Provide the [x, y] coordinate of the cell's center where the given text is located.  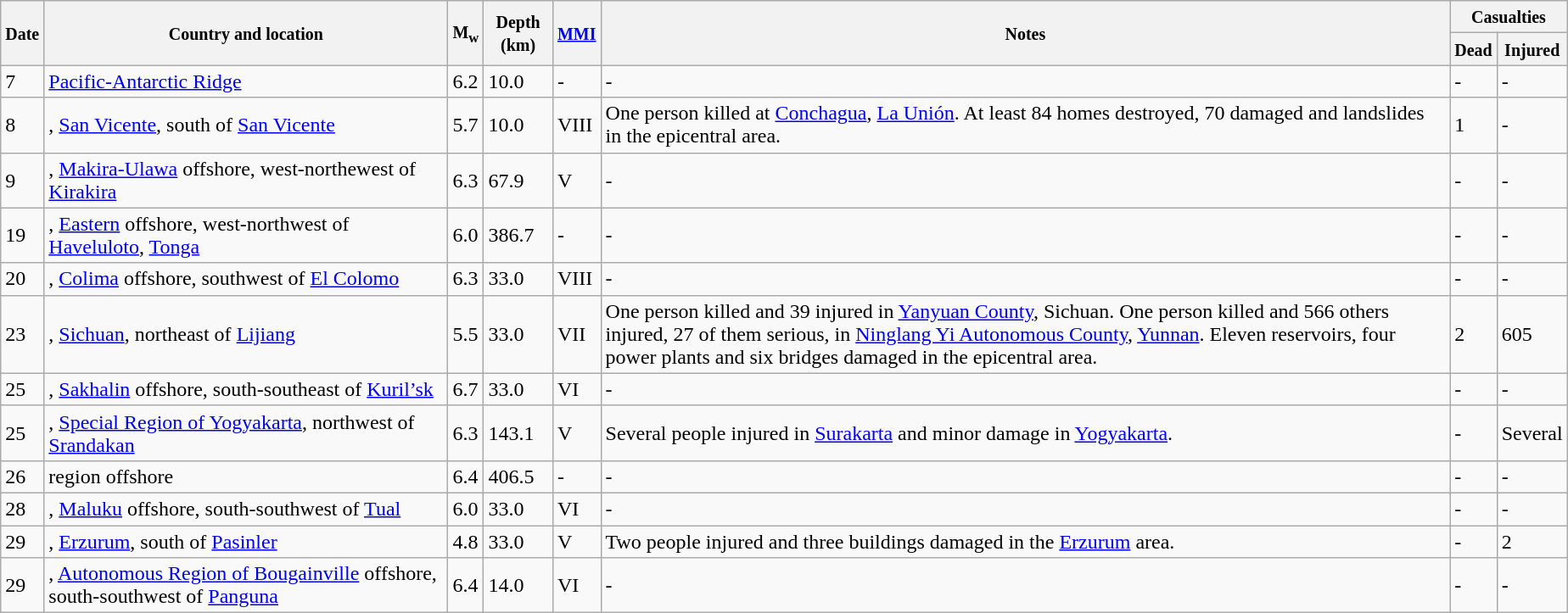
Injured [1532, 49]
Mw [466, 33]
20 [22, 279]
19 [22, 236]
, Colima offshore, southwest of El Colomo [246, 279]
, Autonomous Region of Bougainville offshore, south-southwest of Panguna [246, 585]
, San Vicente, south of San Vicente [246, 125]
Dead [1474, 49]
23 [22, 334]
14.0 [518, 585]
Country and location [246, 33]
Notes [1025, 33]
Several people injured in Surakarta and minor damage in Yogyakarta. [1025, 432]
region offshore [246, 476]
Pacific-Antarctic Ridge [246, 81]
26 [22, 476]
, Eastern offshore, west-northwest of Haveluloto, Tonga [246, 236]
Date [22, 33]
5.5 [466, 334]
7 [22, 81]
Several [1532, 432]
Depth (km) [518, 33]
4.8 [466, 542]
5.7 [466, 125]
67.9 [518, 180]
9 [22, 180]
, Sichuan, northeast of Lijiang [246, 334]
Two people injured and three buildings damaged in the Erzurum area. [1025, 542]
605 [1532, 334]
1 [1474, 125]
MMI [577, 33]
28 [22, 509]
143.1 [518, 432]
8 [22, 125]
, Erzurum, south of Pasinler [246, 542]
, Makira-Ulawa offshore, west-northewest of Kirakira [246, 180]
One person killed at Conchagua, La Unión. At least 84 homes destroyed, 70 damaged and landslides in the epicentral area. [1025, 125]
VII [577, 334]
386.7 [518, 236]
Casualties [1509, 17]
, Special Region of Yogyakarta, northwest of Srandakan [246, 432]
, Sakhalin offshore, south-southeast of Kuril’sk [246, 389]
6.2 [466, 81]
, Maluku offshore, south-southwest of Tual [246, 509]
406.5 [518, 476]
6.7 [466, 389]
